Find where the given text appears and provide that cell's center as (X, Y) coordinate. 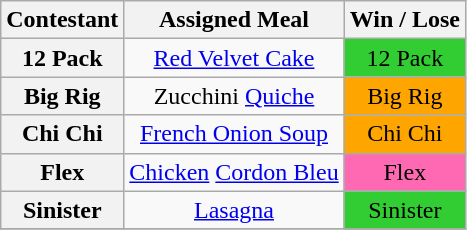
Win / Lose (404, 20)
Chicken Cordon Bleu (234, 172)
Contestant (62, 20)
Red Velvet Cake (234, 58)
Assigned Meal (234, 20)
Lasagna (234, 210)
Zucchini Quiche (234, 96)
French Onion Soup (234, 134)
